Pinpoint the cell where the given text exists, returning its (x, y) midpoint coordinate. 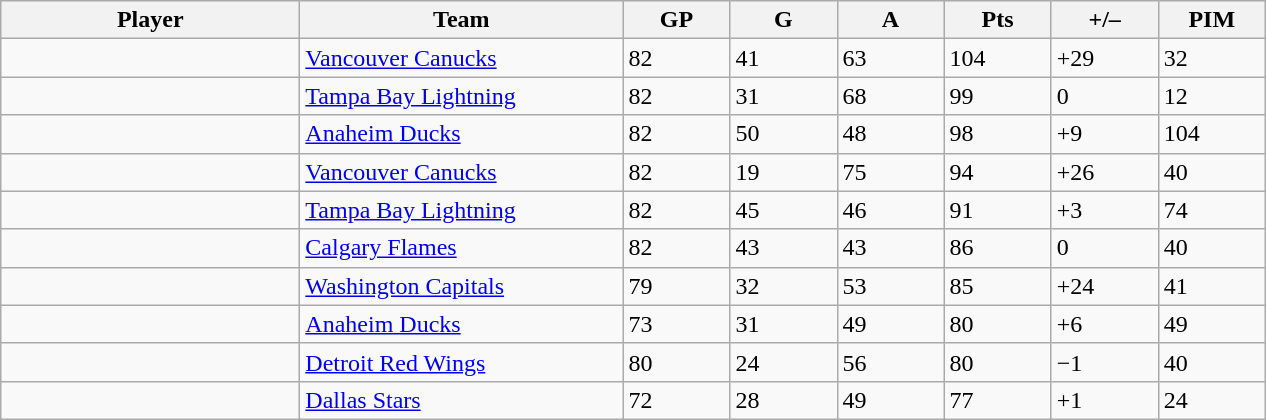
73 (676, 324)
79 (676, 286)
46 (890, 210)
74 (1212, 210)
Pts (998, 20)
68 (890, 96)
77 (998, 400)
G (784, 20)
+29 (1104, 58)
+/– (1104, 20)
75 (890, 172)
63 (890, 58)
Player (150, 20)
+26 (1104, 172)
−1 (1104, 362)
+6 (1104, 324)
50 (784, 134)
+3 (1104, 210)
53 (890, 286)
45 (784, 210)
98 (998, 134)
12 (1212, 96)
+1 (1104, 400)
+24 (1104, 286)
Dallas Stars (462, 400)
48 (890, 134)
PIM (1212, 20)
GP (676, 20)
Detroit Red Wings (462, 362)
28 (784, 400)
72 (676, 400)
19 (784, 172)
Calgary Flames (462, 248)
85 (998, 286)
99 (998, 96)
91 (998, 210)
56 (890, 362)
Washington Capitals (462, 286)
94 (998, 172)
A (890, 20)
+9 (1104, 134)
Team (462, 20)
86 (998, 248)
